Output the [x, y] coordinate of the center of the cell containing the given text.  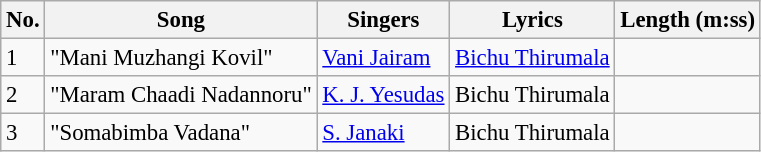
"Maram Chaadi Nadannoru" [181, 95]
2 [23, 95]
K. J. Yesudas [384, 95]
"Somabimba Vadana" [181, 133]
1 [23, 58]
No. [23, 20]
Singers [384, 20]
Song [181, 20]
"Mani Muzhangi Kovil" [181, 58]
Vani Jairam [384, 58]
3 [23, 133]
Length (m:ss) [688, 20]
S. Janaki [384, 133]
Lyrics [532, 20]
